Return (x, y) of the center of cell containing provided text 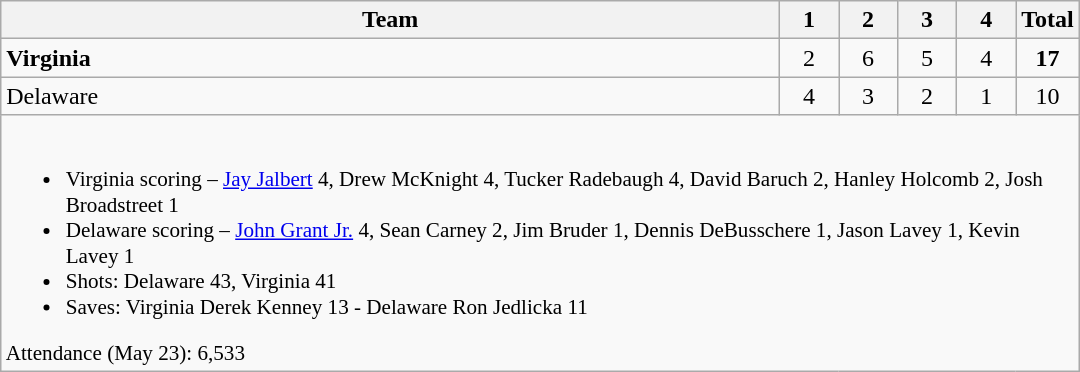
10 (1048, 96)
17 (1048, 58)
Team (390, 20)
Delaware (390, 96)
Virginia (390, 58)
5 (928, 58)
6 (868, 58)
Total (1048, 20)
